For the text-containing cell, return its midpoint in [X, Y] coordinate format. 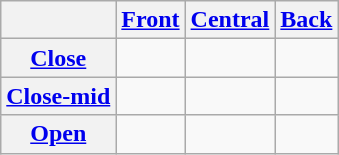
Back [306, 20]
Open [58, 134]
Close-mid [58, 96]
Central [230, 20]
Front [150, 20]
Close [58, 58]
